Provide the (X, Y) coordinate of the cell's center where the given text is located.  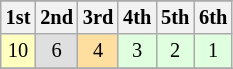
5th (175, 17)
4th (137, 17)
2nd (56, 17)
3rd (98, 17)
1 (213, 51)
6th (213, 17)
2 (175, 51)
3 (137, 51)
10 (18, 51)
1st (18, 17)
4 (98, 51)
6 (56, 51)
